Determine the [x, y] coordinate at the center of the cell enclosing the given text.  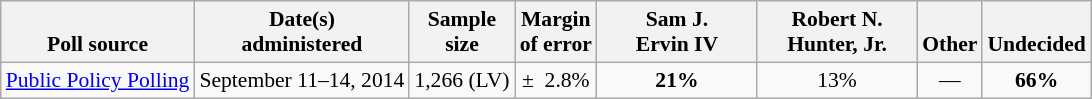
Poll source [98, 32]
21% [677, 80]
Other [950, 32]
66% [1036, 80]
Robert N.Hunter, Jr. [837, 32]
1,266 (LV) [462, 80]
Undecided [1036, 32]
Public Policy Polling [98, 80]
± 2.8% [556, 80]
Date(s)administered [302, 32]
Samplesize [462, 32]
Sam J.Ervin IV [677, 32]
September 11–14, 2014 [302, 80]
13% [837, 80]
— [950, 80]
Marginof error [556, 32]
